For the text-containing cell, return its midpoint in [x, y] coordinate format. 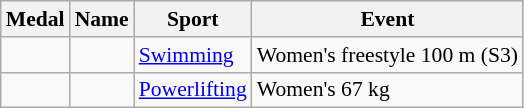
Women's 67 kg [388, 90]
Powerlifting [193, 90]
Sport [193, 19]
Women's freestyle 100 m (S3) [388, 55]
Swimming [193, 55]
Name [102, 19]
Medal [36, 19]
Event [388, 19]
